Capture the cell that displays the provided text and extract its [x, y] central coordinate. 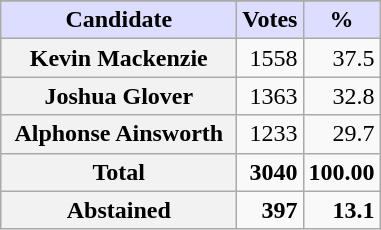
Total [119, 172]
37.5 [342, 58]
Kevin Mackenzie [119, 58]
1233 [270, 134]
Alphonse Ainsworth [119, 134]
3040 [270, 172]
Votes [270, 20]
13.1 [342, 210]
100.00 [342, 172]
1558 [270, 58]
Abstained [119, 210]
% [342, 20]
Joshua Glover [119, 96]
29.7 [342, 134]
Candidate [119, 20]
1363 [270, 96]
32.8 [342, 96]
397 [270, 210]
